Provide the [x, y] coordinate of the cell's center where the given text is located.  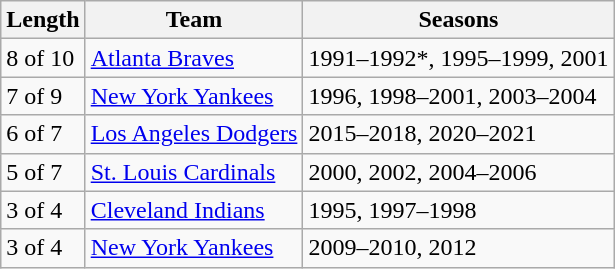
Atlanta Braves [194, 58]
1995, 1997–1998 [458, 210]
6 of 7 [43, 134]
2009–2010, 2012 [458, 248]
Team [194, 20]
2000, 2002, 2004–2006 [458, 172]
8 of 10 [43, 58]
5 of 7 [43, 172]
7 of 9 [43, 96]
Length [43, 20]
Los Angeles Dodgers [194, 134]
1991–1992*, 1995–1999, 2001 [458, 58]
Seasons [458, 20]
Cleveland Indians [194, 210]
1996, 1998–2001, 2003–2004 [458, 96]
St. Louis Cardinals [194, 172]
2015–2018, 2020–2021 [458, 134]
